Return [x, y] of the center of cell containing provided text 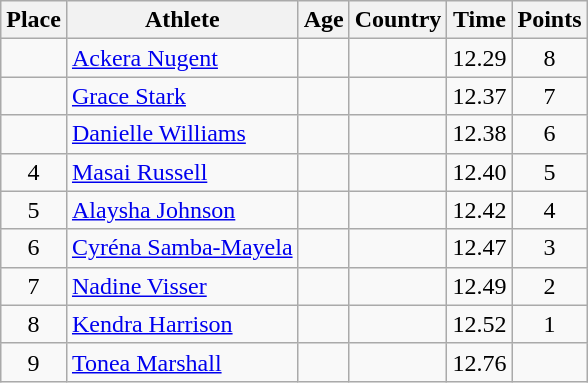
Nadine Visser [182, 286]
Time [480, 20]
Points [550, 20]
Cyréna Samba-Mayela [182, 248]
3 [550, 248]
12.38 [480, 134]
Place [34, 20]
Athlete [182, 20]
Country [398, 20]
12.47 [480, 248]
Ackera Nugent [182, 58]
12.29 [480, 58]
12.52 [480, 324]
1 [550, 324]
Alaysha Johnson [182, 210]
12.76 [480, 362]
Danielle Williams [182, 134]
Tonea Marshall [182, 362]
2 [550, 286]
12.37 [480, 96]
Grace Stark [182, 96]
12.49 [480, 286]
12.42 [480, 210]
9 [34, 362]
12.40 [480, 172]
Masai Russell [182, 172]
Age [324, 20]
Kendra Harrison [182, 324]
